Pinpoint the cell where the given text exists, returning its (x, y) midpoint coordinate. 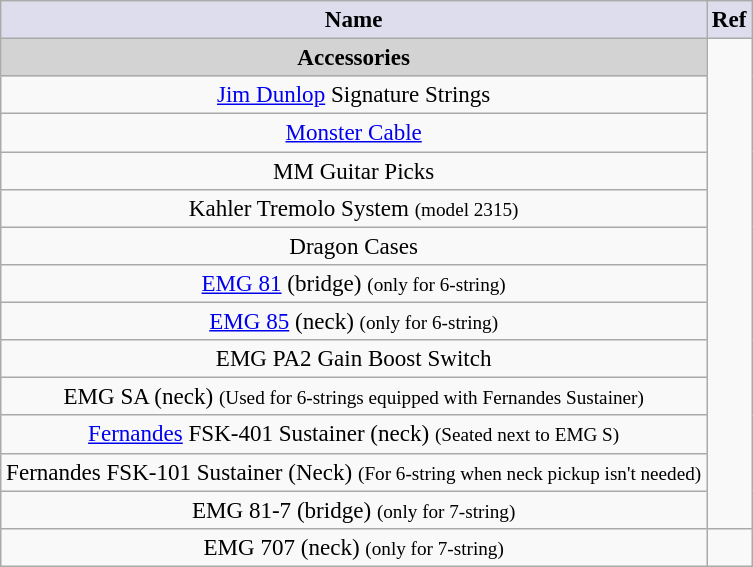
EMG SA (neck) (Used for 6-strings equipped with Fernandes Sustainer) (354, 397)
EMG 85 (neck) (only for 6-string) (354, 321)
Fernandes FSK-101 Sustainer (Neck) (For 6-string when neck pickup isn't needed) (354, 472)
EMG 81-7 (bridge) (only for 7-string) (354, 510)
Jim Dunlop Signature Strings (354, 95)
EMG PA2 Gain Boost Switch (354, 359)
Accessories (354, 57)
Dragon Cases (354, 246)
Name (354, 20)
Monster Cable (354, 133)
EMG 707 (neck) (only for 7-string) (354, 547)
EMG 81 (bridge) (only for 6-string) (354, 284)
MM Guitar Picks (354, 171)
Fernandes FSK-401 Sustainer (neck) (Seated next to EMG S) (354, 434)
Kahler Tremolo System (model 2315) (354, 208)
Ref (730, 20)
